Search for the cell housing the specified text and yield its [x, y] center coordinate. 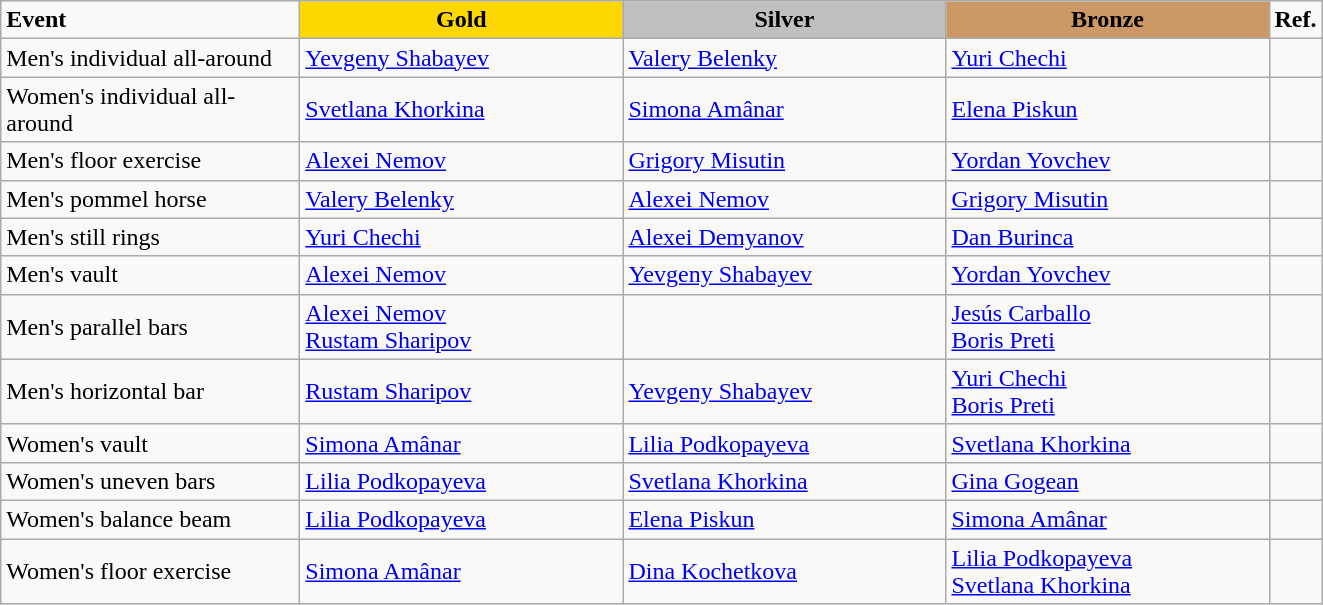
Dina Kochetkova [784, 570]
Silver [784, 20]
Rustam Sharipov [462, 392]
Men's parallel bars [150, 326]
Alexei Nemov Rustam Sharipov [462, 326]
Gina Gogean [1108, 481]
Men's vault [150, 275]
Dan Burinca [1108, 237]
Men's individual all-around [150, 58]
Women's vault [150, 443]
Jesús Carballo Boris Preti [1108, 326]
Yuri Chechi Boris Preti [1108, 392]
Alexei Demyanov [784, 237]
Event [150, 20]
Women's individual all-around [150, 110]
Men's pommel horse [150, 199]
Lilia Podkopayeva Svetlana Khorkina [1108, 570]
Women's uneven bars [150, 481]
Women's balance beam [150, 519]
Ref. [1296, 20]
Gold [462, 20]
Bronze [1108, 20]
Men's floor exercise [150, 161]
Women's floor exercise [150, 570]
Men's horizontal bar [150, 392]
Men's still rings [150, 237]
